Return the [x, y] coordinate for the center point of the cell that contains the specified text.  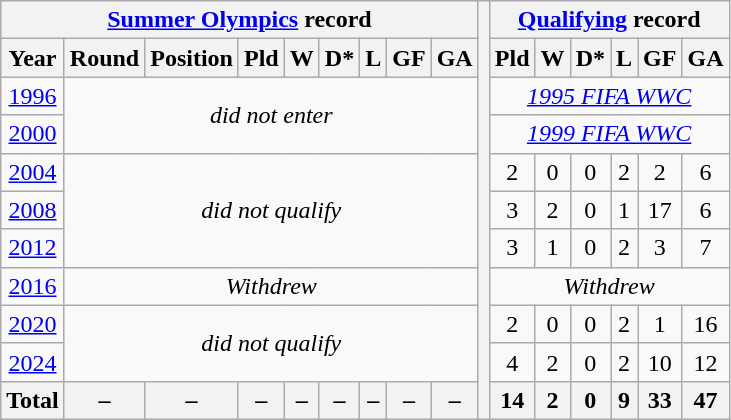
10 [660, 362]
1996 [33, 96]
2012 [33, 248]
16 [706, 324]
Summer Olympics record [240, 20]
Total [33, 400]
7 [706, 248]
did not enter [271, 115]
Position [192, 58]
Qualifying record [609, 20]
9 [624, 400]
2016 [33, 286]
Round [104, 58]
2008 [33, 210]
2024 [33, 362]
14 [512, 400]
2020 [33, 324]
2004 [33, 172]
Year [33, 58]
17 [660, 210]
33 [660, 400]
2000 [33, 134]
1999 FIFA WWC [609, 134]
47 [706, 400]
1995 FIFA WWC [609, 96]
4 [512, 362]
12 [706, 362]
